Output the (x, y) coordinate of the center of the cell containing the given text.  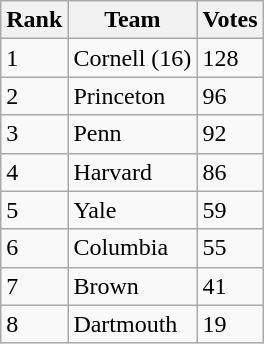
Penn (132, 134)
86 (230, 172)
Princeton (132, 96)
128 (230, 58)
3 (34, 134)
8 (34, 324)
Yale (132, 210)
Brown (132, 286)
19 (230, 324)
96 (230, 96)
5 (34, 210)
92 (230, 134)
Harvard (132, 172)
Columbia (132, 248)
59 (230, 210)
Rank (34, 20)
Team (132, 20)
55 (230, 248)
7 (34, 286)
41 (230, 286)
2 (34, 96)
4 (34, 172)
Dartmouth (132, 324)
6 (34, 248)
1 (34, 58)
Cornell (16) (132, 58)
Votes (230, 20)
